Scan for the cell matching the given text and deliver its [x, y] coordinate at center. 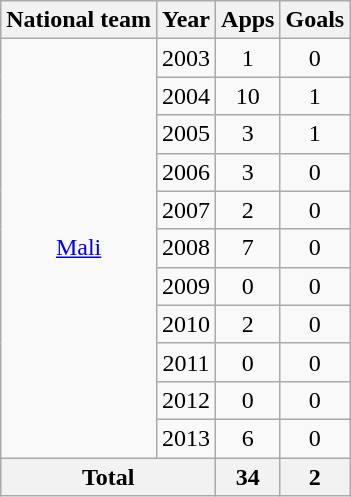
Year [186, 20]
2007 [186, 210]
2003 [186, 58]
Goals [315, 20]
Total [108, 477]
2006 [186, 172]
34 [248, 477]
2012 [186, 400]
6 [248, 438]
2005 [186, 134]
Mali [79, 248]
7 [248, 248]
2013 [186, 438]
2009 [186, 286]
10 [248, 96]
National team [79, 20]
2011 [186, 362]
2008 [186, 248]
2004 [186, 96]
2010 [186, 324]
Apps [248, 20]
